Output the (X, Y) coordinate of the center of the cell containing the given text.  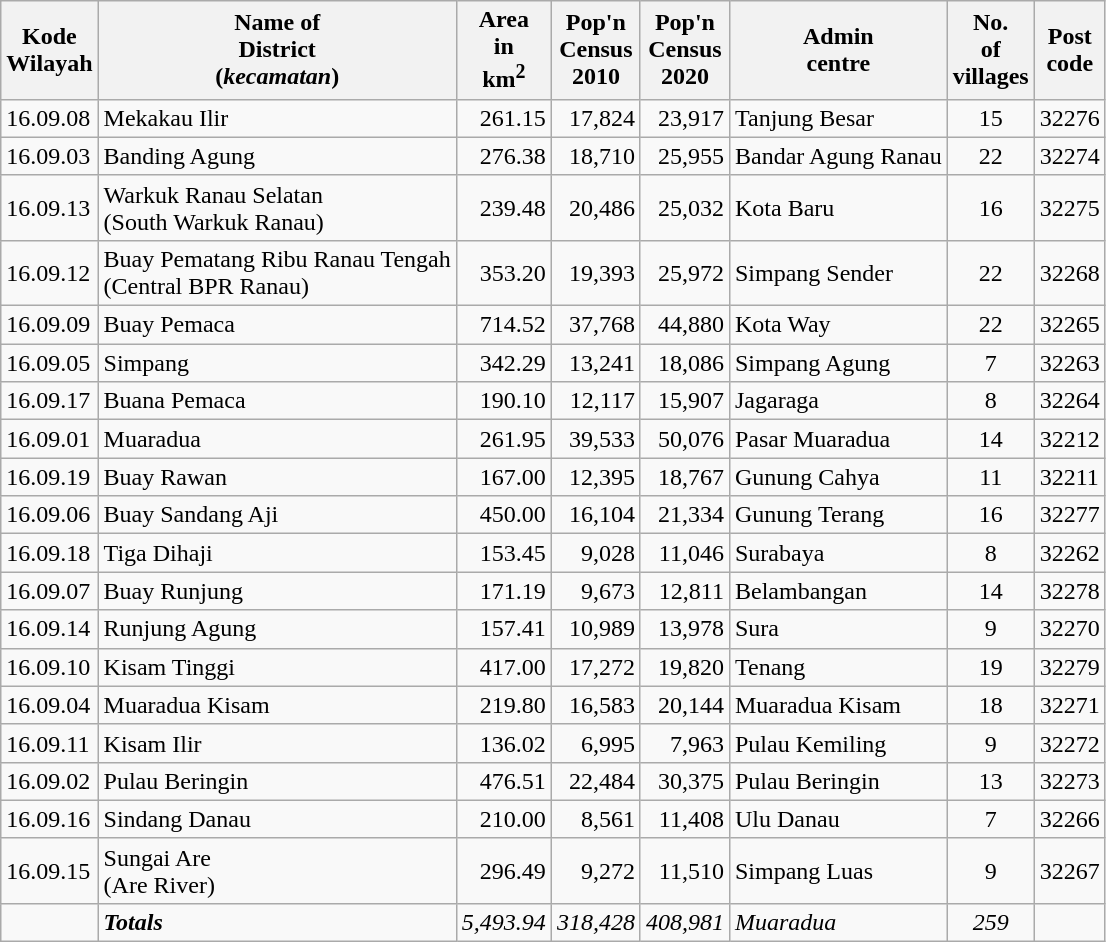
Jagaraga (838, 401)
Simpang Luas (838, 870)
18 (990, 705)
157.41 (504, 629)
18,767 (684, 477)
8,561 (596, 819)
Sungai Are (Are River) (277, 870)
23,917 (684, 118)
353.20 (504, 272)
16.09.06 (50, 515)
16.09.09 (50, 325)
32268 (1070, 272)
7,963 (684, 743)
No.ofvillages (990, 50)
476.51 (504, 781)
261.95 (504, 439)
9,028 (596, 553)
20,486 (596, 208)
Ulu Danau (838, 819)
Sura (838, 629)
Area inkm2 (504, 50)
12,117 (596, 401)
136.02 (504, 743)
39,533 (596, 439)
32273 (1070, 781)
6,995 (596, 743)
16.09.05 (50, 363)
32274 (1070, 156)
Tenang (838, 667)
25,972 (684, 272)
11 (990, 477)
Surabaya (838, 553)
Kota Way (838, 325)
Banding Agung (277, 156)
9,272 (596, 870)
16.09.16 (50, 819)
25,955 (684, 156)
32265 (1070, 325)
Tiga Dihaji (277, 553)
32264 (1070, 401)
318,428 (596, 922)
171.19 (504, 591)
153.45 (504, 553)
25,032 (684, 208)
32277 (1070, 515)
Kisam Ilir (277, 743)
Buay Pematang Ribu Ranau Tengah (Central BPR Ranau) (277, 272)
5,493.94 (504, 922)
16.09.18 (50, 553)
16.09.08 (50, 118)
32212 (1070, 439)
Simpang (277, 363)
32275 (1070, 208)
17,824 (596, 118)
11,046 (684, 553)
16.09.03 (50, 156)
15,907 (684, 401)
Admincentre (838, 50)
50,076 (684, 439)
22,484 (596, 781)
Name ofDistrict(kecamatan) (277, 50)
16,104 (596, 515)
16.09.04 (50, 705)
259 (990, 922)
10,989 (596, 629)
16.09.07 (50, 591)
Kisam Tinggi (277, 667)
20,144 (684, 705)
190.10 (504, 401)
32278 (1070, 591)
32272 (1070, 743)
16.09.02 (50, 781)
Buay Sandang Aji (277, 515)
276.38 (504, 156)
19,820 (684, 667)
Pop'nCensus2020 (684, 50)
37,768 (596, 325)
417.00 (504, 667)
18,710 (596, 156)
19,393 (596, 272)
32270 (1070, 629)
Gunung Cahya (838, 477)
16.09.11 (50, 743)
239.48 (504, 208)
30,375 (684, 781)
18,086 (684, 363)
16.09.12 (50, 272)
Kota Baru (838, 208)
Tanjung Besar (838, 118)
21,334 (684, 515)
Simpang Agung (838, 363)
Buay Runjung (277, 591)
16.09.17 (50, 401)
32267 (1070, 870)
32279 (1070, 667)
16.09.13 (50, 208)
Totals (277, 922)
Warkuk Ranau Selatan (South Warkuk Ranau) (277, 208)
Buana Pemaca (277, 401)
Bandar Agung Ranau (838, 156)
210.00 (504, 819)
9,673 (596, 591)
296.49 (504, 870)
450.00 (504, 515)
Simpang Sender (838, 272)
Runjung Agung (277, 629)
408,981 (684, 922)
Pop'nCensus2010 (596, 50)
Buay Pemaca (277, 325)
15 (990, 118)
16.09.10 (50, 667)
16.09.01 (50, 439)
13,241 (596, 363)
Gunung Terang (838, 515)
19 (990, 667)
342.29 (504, 363)
Belambangan (838, 591)
167.00 (504, 477)
17,272 (596, 667)
219.80 (504, 705)
261.15 (504, 118)
Pasar Muaradua (838, 439)
714.52 (504, 325)
Kode Wilayah (50, 50)
13,978 (684, 629)
Mekakau Ilir (277, 118)
32263 (1070, 363)
13 (990, 781)
32276 (1070, 118)
16.09.19 (50, 477)
11,408 (684, 819)
16.09.14 (50, 629)
Sindang Danau (277, 819)
11,510 (684, 870)
32262 (1070, 553)
44,880 (684, 325)
32271 (1070, 705)
Buay Rawan (277, 477)
Pulau Kemiling (838, 743)
32211 (1070, 477)
16.09.15 (50, 870)
Postcode (1070, 50)
32266 (1070, 819)
12,811 (684, 591)
12,395 (596, 477)
16,583 (596, 705)
